Pinpoint the cell where the given text exists, returning its (X, Y) midpoint coordinate. 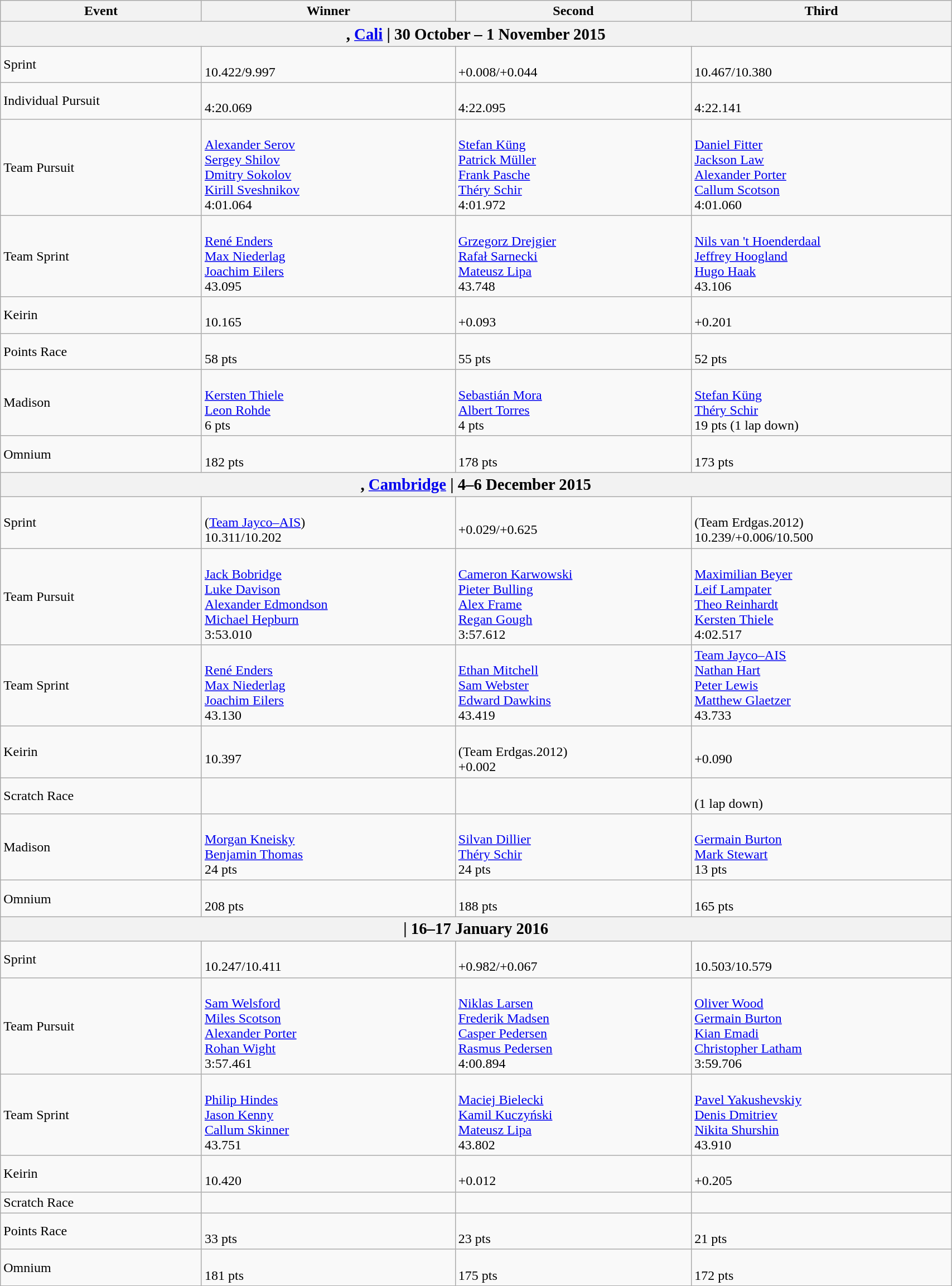
165 pts (821, 898)
Third (821, 11)
Sam WelsfordMiles ScotsonAlexander PorterRohan Wight3:57.461 (328, 1025)
Alexander SerovSergey ShilovDmitry SokolovKirill Sveshnikov4:01.064 (328, 167)
Morgan KneiskyBenjamin Thomas24 pts (328, 847)
(Team Erdgas.2012)10.239/+0.006/10.500 (821, 522)
21 pts (821, 1231)
Germain BurtonMark Stewart13 pts (821, 847)
+0.008/+0.044 (573, 65)
Philip HindesJason KennyCallum Skinner43.751 (328, 1115)
(1 lap down) (821, 796)
, Cambridge | 4–6 December 2015 (476, 484)
4:22.095 (573, 100)
173 pts (821, 454)
Second (573, 11)
4:22.141 (821, 100)
10.247/10.411 (328, 960)
Cameron KarwowskiPieter BullingAlex FrameRegan Gough3:57.612 (573, 596)
Kersten ThieleLeon Rohde6 pts (328, 403)
Niklas LarsenFrederik MadsenCasper PedersenRasmus Pedersen4:00.894 (573, 1025)
172 pts (821, 1268)
10.420 (328, 1174)
| 16–17 January 2016 (476, 929)
(Team Erdgas.2012)+0.002 (573, 752)
Stefan KüngPatrick MüllerFrank PascheThéry Schir4:01.972 (573, 167)
10.503/10.579 (821, 960)
188 pts (573, 898)
Grzegorz DrejgierRafał SarneckiMateusz Lipa43.748 (573, 256)
208 pts (328, 898)
+0.982/+0.067 (573, 960)
Sebastián MoraAlbert Torres4 pts (573, 403)
10.422/9.997 (328, 65)
4:20.069 (328, 100)
Maximilian BeyerLeif LampaterTheo ReinhardtKersten Thiele4:02.517 (821, 596)
10.397 (328, 752)
Individual Pursuit (102, 100)
Jack BobridgeLuke DavisonAlexander EdmondsonMichael Hepburn3:53.010 (328, 596)
Pavel YakushevskiyDenis DmitrievNikita Shurshin43.910 (821, 1115)
10.165 (328, 315)
+0.201 (821, 315)
Ethan MitchellSam WebsterEdward Dawkins43.419 (573, 686)
René EndersMax NiederlagJoachim Eilers43.095 (328, 256)
55 pts (573, 351)
+0.093 (573, 315)
178 pts (573, 454)
+0.205 (821, 1174)
, Cali | 30 October – 1 November 2015 (476, 34)
52 pts (821, 351)
175 pts (573, 1268)
Nils van 't HoenderdaalJeffrey HooglandHugo Haak43.106 (821, 256)
+0.012 (573, 1174)
Winner (328, 11)
+0.090 (821, 752)
René EndersMax NiederlagJoachim Eilers43.130 (328, 686)
Oliver WoodGermain BurtonKian EmadiChristopher Latham3:59.706 (821, 1025)
Silvan DillierThéry Schir24 pts (573, 847)
23 pts (573, 1231)
Event (102, 11)
33 pts (328, 1231)
58 pts (328, 351)
181 pts (328, 1268)
10.467/10.380 (821, 65)
Maciej BieleckiKamil KuczyńskiMateusz Lipa43.802 (573, 1115)
+0.029/+0.625 (573, 522)
182 pts (328, 454)
Daniel FitterJackson LawAlexander PorterCallum Scotson4:01.060 (821, 167)
(Team Jayco–AIS)10.311/10.202 (328, 522)
Stefan KüngThéry Schir19 pts (1 lap down) (821, 403)
Team Jayco–AISNathan HartPeter LewisMatthew Glaetzer43.733 (821, 686)
